Pinpoint the cell where the given text exists, returning its (x, y) midpoint coordinate. 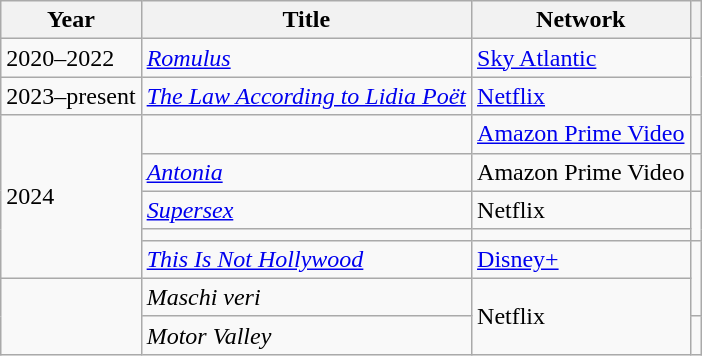
This Is Not Hollywood (306, 259)
Network (581, 20)
Title (306, 20)
The Law According to Lidia Poët (306, 96)
Disney+ (581, 259)
Sky Atlantic (581, 58)
Maschi veri (306, 297)
Antonia (306, 172)
Year (71, 20)
Motor Valley (306, 335)
Supersex (306, 210)
Romulus (306, 58)
2020–2022 (71, 58)
2024 (71, 196)
2023–present (71, 96)
